Return (x, y) of the center of cell containing provided text 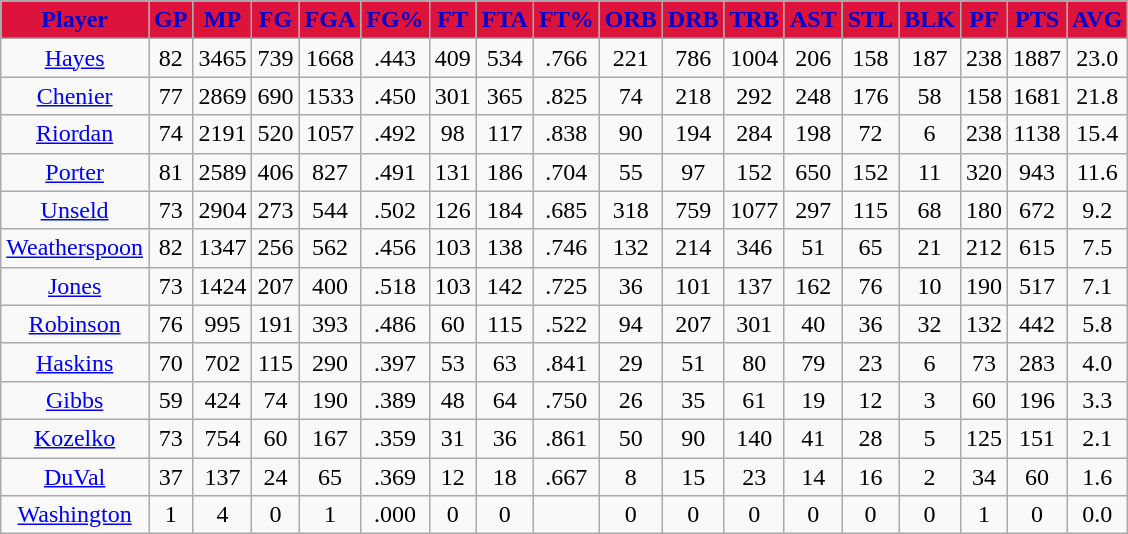
.443 (395, 58)
1.6 (1098, 477)
1138 (1036, 134)
Jones (75, 286)
9.2 (1098, 210)
80 (754, 362)
.667 (566, 477)
GP (170, 20)
.841 (566, 362)
318 (630, 210)
MP (222, 20)
2.1 (1098, 438)
346 (754, 248)
Kozelko (75, 438)
81 (170, 172)
517 (1036, 286)
DRB (693, 20)
424 (222, 400)
.746 (566, 248)
72 (870, 134)
3 (930, 400)
162 (813, 286)
98 (452, 134)
138 (504, 248)
534 (504, 58)
.522 (566, 324)
63 (504, 362)
5 (930, 438)
50 (630, 438)
34 (984, 477)
FGA (330, 20)
284 (754, 134)
125 (984, 438)
212 (984, 248)
FTA (504, 20)
186 (504, 172)
Haskins (75, 362)
650 (813, 172)
221 (630, 58)
.766 (566, 58)
37 (170, 477)
754 (222, 438)
218 (693, 96)
320 (984, 172)
1004 (754, 58)
.825 (566, 96)
2191 (222, 134)
562 (330, 248)
214 (693, 248)
131 (452, 172)
Unseld (75, 210)
ORB (630, 20)
544 (330, 210)
77 (170, 96)
19 (813, 400)
Riordan (75, 134)
28 (870, 438)
.502 (395, 210)
126 (452, 210)
273 (276, 210)
1077 (754, 210)
.725 (566, 286)
739 (276, 58)
STL (870, 20)
3465 (222, 58)
.518 (395, 286)
55 (630, 172)
827 (330, 172)
442 (1036, 324)
142 (504, 286)
.486 (395, 324)
21.8 (1098, 96)
DuVal (75, 477)
21 (930, 248)
4 (222, 515)
.750 (566, 400)
101 (693, 286)
176 (870, 96)
.456 (395, 248)
786 (693, 58)
7.5 (1098, 248)
194 (693, 134)
1347 (222, 248)
187 (930, 58)
11 (930, 172)
FT (452, 20)
FG% (395, 20)
759 (693, 210)
41 (813, 438)
14 (813, 477)
995 (222, 324)
1668 (330, 58)
Weatherspoon (75, 248)
40 (813, 324)
.397 (395, 362)
24 (276, 477)
48 (452, 400)
AVG (1098, 20)
PTS (1036, 20)
32 (930, 324)
FG (276, 20)
.861 (566, 438)
7.1 (1098, 286)
.450 (395, 96)
94 (630, 324)
400 (330, 286)
290 (330, 362)
23.0 (1098, 58)
0.0 (1098, 515)
184 (504, 210)
283 (1036, 362)
191 (276, 324)
29 (630, 362)
35 (693, 400)
15 (693, 477)
2904 (222, 210)
.704 (566, 172)
196 (1036, 400)
943 (1036, 172)
26 (630, 400)
Gibbs (75, 400)
18 (504, 477)
Player (75, 20)
1057 (330, 134)
70 (170, 362)
31 (452, 438)
.685 (566, 210)
248 (813, 96)
180 (984, 210)
.838 (566, 134)
58 (930, 96)
15.4 (1098, 134)
AST (813, 20)
Chenier (75, 96)
53 (452, 362)
702 (222, 362)
Porter (75, 172)
393 (330, 324)
2589 (222, 172)
297 (813, 210)
10 (930, 286)
365 (504, 96)
.359 (395, 438)
.369 (395, 477)
409 (452, 58)
1533 (330, 96)
61 (754, 400)
.389 (395, 400)
97 (693, 172)
.491 (395, 172)
672 (1036, 210)
8 (630, 477)
79 (813, 362)
Robinson (75, 324)
4.0 (1098, 362)
Washington (75, 515)
615 (1036, 248)
59 (170, 400)
151 (1036, 438)
PF (984, 20)
BLK (930, 20)
64 (504, 400)
2869 (222, 96)
256 (276, 248)
198 (813, 134)
.492 (395, 134)
140 (754, 438)
.000 (395, 515)
117 (504, 134)
1887 (1036, 58)
292 (754, 96)
Hayes (75, 58)
520 (276, 134)
2 (930, 477)
690 (276, 96)
16 (870, 477)
167 (330, 438)
1424 (222, 286)
68 (930, 210)
3.3 (1098, 400)
406 (276, 172)
1681 (1036, 96)
11.6 (1098, 172)
5.8 (1098, 324)
FT% (566, 20)
TRB (754, 20)
206 (813, 58)
